Identify which cell holds the provided text, then report its (x, y) central coordinate. 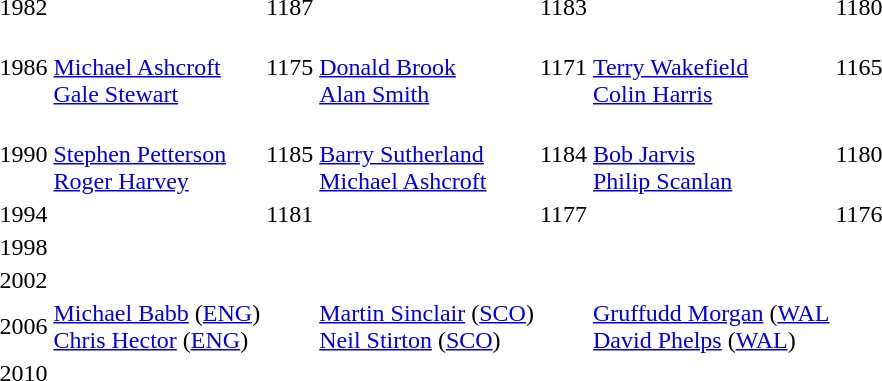
Gruffudd Morgan (WAL David Phelps (WAL) (710, 326)
Bob JarvisPhilip Scanlan (710, 154)
Stephen PettersonRoger Harvey (157, 154)
Michael Babb (ENG) Chris Hector (ENG) (157, 326)
1181 (290, 214)
1175 (290, 67)
Michael AshcroftGale Stewart (157, 67)
Donald BrookAlan Smith (427, 67)
1185 (290, 154)
1177 (563, 214)
Barry SutherlandMichael Ashcroft (427, 154)
1184 (563, 154)
Martin Sinclair (SCO) Neil Stirton (SCO) (427, 326)
1171 (563, 67)
Terry WakefieldColin Harris (710, 67)
